Provide the (x, y) coordinate of the cell's center where the given text is located.  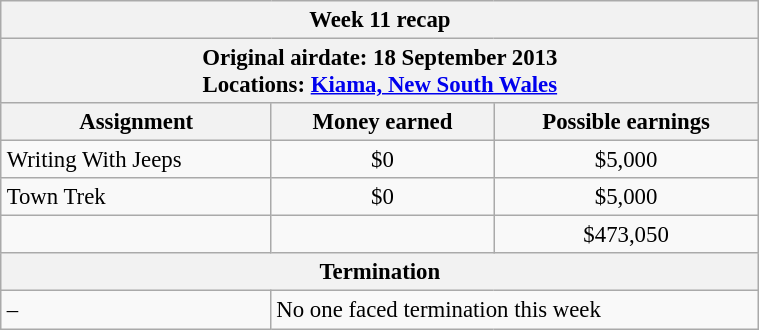
Termination (380, 272)
Town Trek (136, 197)
Original airdate: 18 September 2013Locations: Kiama, New South Wales (380, 70)
$473,050 (626, 235)
Week 11 recap (380, 20)
Possible earnings (626, 122)
Writing With Jeeps (136, 160)
– (136, 310)
Money earned (382, 122)
No one faced termination this week (514, 310)
Assignment (136, 122)
